Return (x, y) of the center of cell containing provided text 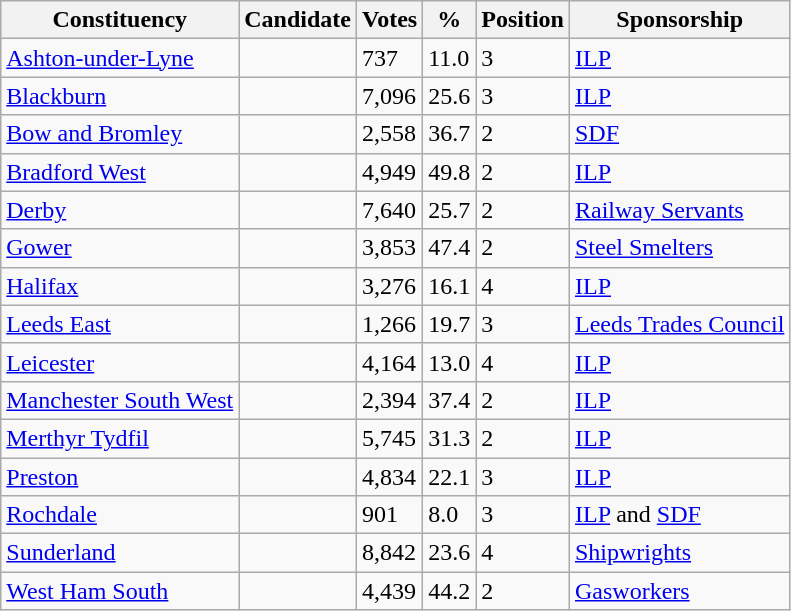
Sunderland (120, 553)
37.4 (450, 400)
Gower (120, 248)
SDF (679, 134)
Halifax (120, 286)
4,834 (389, 477)
Rochdale (120, 515)
4,949 (389, 172)
19.7 (450, 324)
3,276 (389, 286)
Position (523, 20)
Bradford West (120, 172)
Candidate (298, 20)
47.4 (450, 248)
Steel Smelters (679, 248)
Leeds East (120, 324)
ILP and SDF (679, 515)
Votes (389, 20)
Sponsorship (679, 20)
49.8 (450, 172)
13.0 (450, 362)
Leeds Trades Council (679, 324)
2,558 (389, 134)
8.0 (450, 515)
901 (389, 515)
Ashton-under-Lyne (120, 58)
25.6 (450, 96)
16.1 (450, 286)
8,842 (389, 553)
7,640 (389, 210)
7,096 (389, 96)
44.2 (450, 591)
5,745 (389, 438)
737 (389, 58)
Blackburn (120, 96)
Constituency (120, 20)
23.6 (450, 553)
31.3 (450, 438)
% (450, 20)
Railway Servants (679, 210)
2,394 (389, 400)
36.7 (450, 134)
Preston (120, 477)
4,164 (389, 362)
Derby (120, 210)
Gasworkers (679, 591)
Merthyr Tydfil (120, 438)
Manchester South West (120, 400)
Leicester (120, 362)
Shipwrights (679, 553)
4,439 (389, 591)
3,853 (389, 248)
11.0 (450, 58)
1,266 (389, 324)
22.1 (450, 477)
West Ham South (120, 591)
Bow and Bromley (120, 134)
25.7 (450, 210)
